Determine the (x, y) coordinate at the center of the cell enclosing the given text.  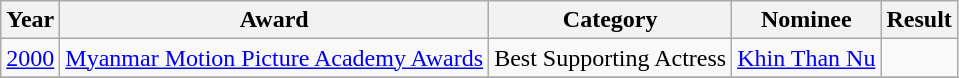
Myanmar Motion Picture Academy Awards (274, 58)
Khin Than Nu (806, 58)
Result (919, 20)
Category (610, 20)
Year (30, 20)
Award (274, 20)
Best Supporting Actress (610, 58)
Nominee (806, 20)
2000 (30, 58)
